Provide the (x, y) coordinate of the cell's center where the given text is located.  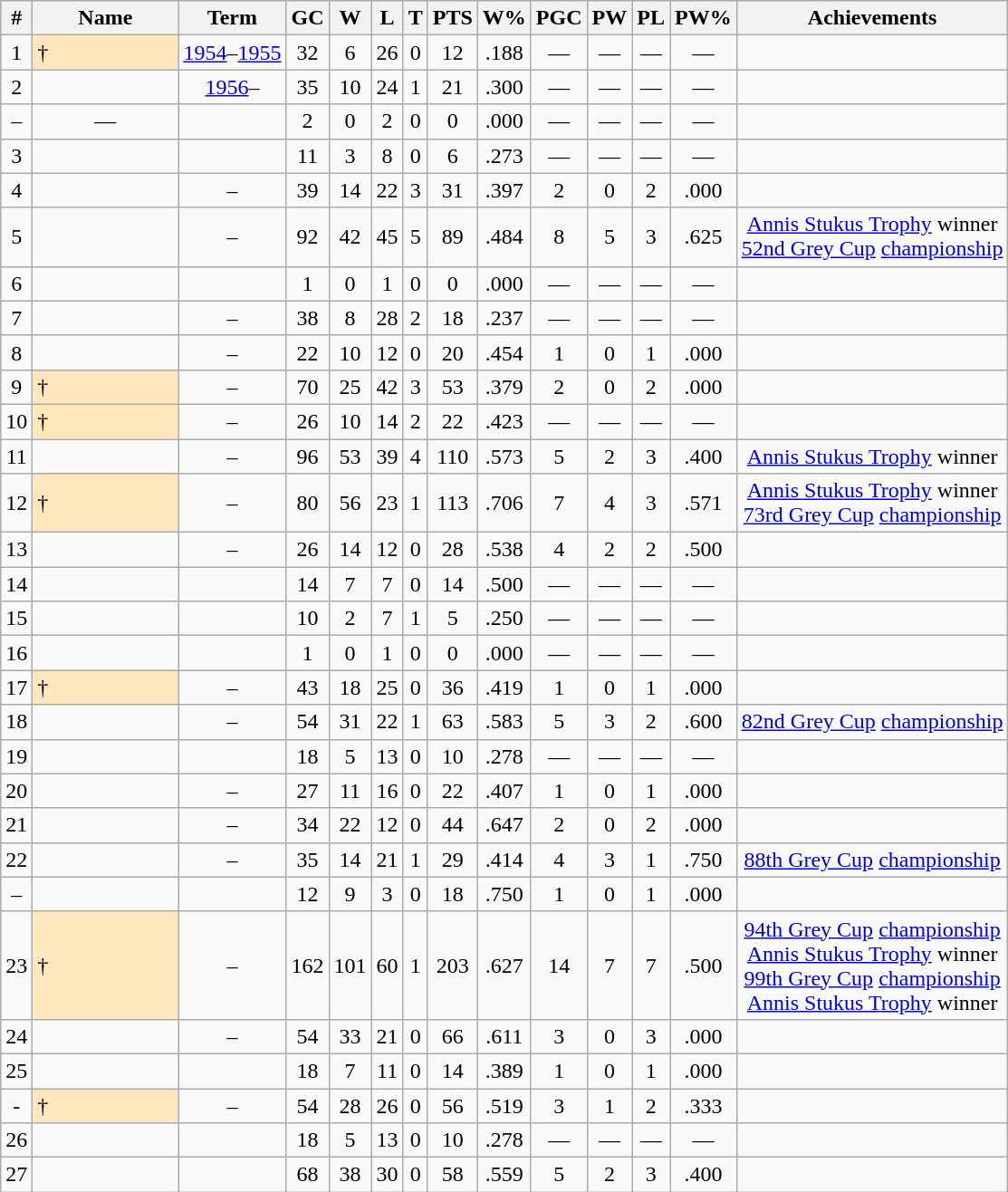
PTS (453, 18)
.237 (504, 318)
.519 (504, 1106)
92 (308, 237)
.625 (704, 237)
.538 (504, 550)
.419 (504, 687)
- (16, 1106)
.647 (504, 825)
T (415, 18)
GC (308, 18)
Annis Stukus Trophy winner52nd Grey Cup championship (872, 237)
36 (453, 687)
1956– (232, 87)
.407 (504, 791)
.627 (504, 966)
60 (388, 966)
.389 (504, 1071)
.300 (504, 87)
32 (308, 53)
Annis Stukus Trophy winner (872, 456)
.188 (504, 53)
66 (453, 1036)
43 (308, 687)
.571 (704, 504)
45 (388, 237)
34 (308, 825)
W% (504, 18)
63 (453, 722)
33 (350, 1036)
Name (105, 18)
.484 (504, 237)
Achievements (872, 18)
.600 (704, 722)
162 (308, 966)
.583 (504, 722)
.573 (504, 456)
203 (453, 966)
.423 (504, 421)
101 (350, 966)
.250 (504, 619)
19 (16, 756)
.454 (504, 352)
W (350, 18)
58 (453, 1175)
PW% (704, 18)
.379 (504, 387)
68 (308, 1175)
94th Grey Cup championship Annis Stukus Trophy winner99th Grey Cup championship Annis Stukus Trophy winner (872, 966)
82nd Grey Cup championship (872, 722)
110 (453, 456)
.414 (504, 860)
113 (453, 504)
89 (453, 237)
.611 (504, 1036)
Term (232, 18)
.706 (504, 504)
96 (308, 456)
.397 (504, 190)
Annis Stukus Trophy winner73rd Grey Cup championship (872, 504)
80 (308, 504)
L (388, 18)
PL (651, 18)
30 (388, 1175)
29 (453, 860)
PGC (559, 18)
70 (308, 387)
15 (16, 619)
17 (16, 687)
.559 (504, 1175)
44 (453, 825)
88th Grey Cup championship (872, 860)
.273 (504, 156)
PW (610, 18)
# (16, 18)
.333 (704, 1106)
1954–1955 (232, 53)
